Determine the (x, y) coordinate at the center of the cell enclosing the given text.  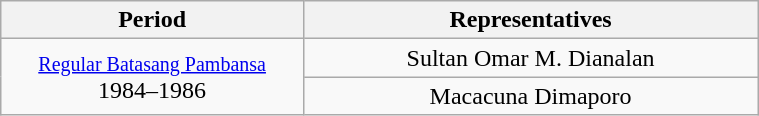
Representatives (530, 20)
Macacuna Dimaporo (530, 96)
Sultan Omar M. Dianalan (530, 58)
Regular Batasang Pambansa1984–1986 (152, 77)
Period (152, 20)
